Find where the given text appears and provide that cell's center as (X, Y) coordinate. 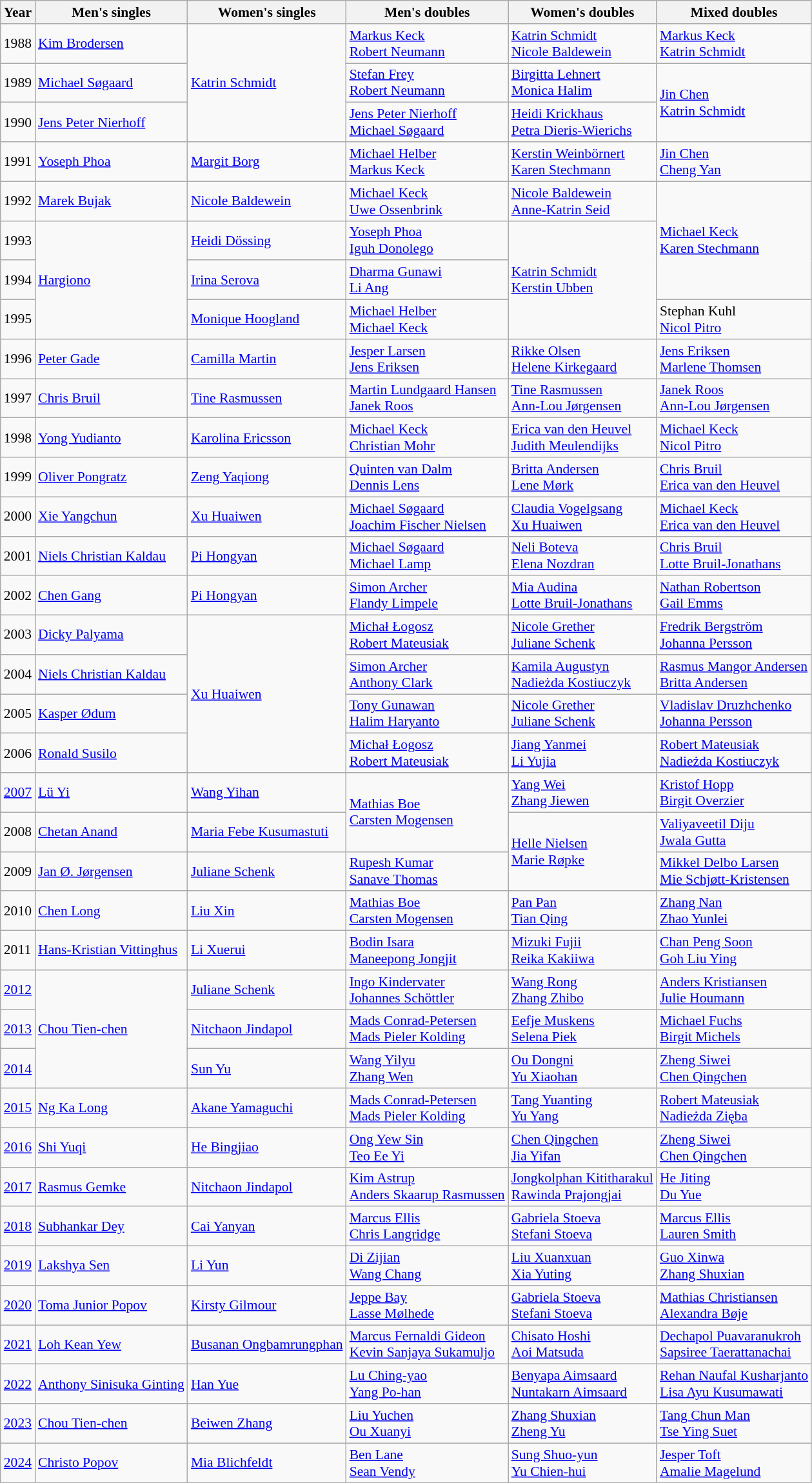
Vladislav Druzhchenko Johanna Persson (734, 713)
Liu Yuchen Ou Xuanyi (427, 1423)
Michael Keck Uwe Ossenbrink (427, 201)
Christo Popov (111, 1463)
1997 (18, 399)
Kerstin Weinbörnert Karen Stechmann (582, 161)
Year (18, 12)
Ben Lane Sean Vendy (427, 1463)
1993 (18, 240)
Guo Xinwa Zhang Shuxian (734, 1266)
Busanan Ongbamrungphan (267, 1344)
Jesper Toft Amalie Magelund (734, 1463)
Heidi Krickhaus Petra Dieris-Wierichs (582, 123)
1988 (18, 44)
2006 (18, 753)
Yang Wei Zhang Jiewen (582, 792)
2010 (18, 911)
2009 (18, 871)
Beiwen Zhang (267, 1423)
Yoseph Phoa (111, 161)
Chisato Hoshi Aoi Matsuda (582, 1344)
Yoseph Phoa Iguh Donolego (427, 240)
Marcus Ellis Lauren Smith (734, 1227)
Akane Yamaguchi (267, 1108)
2007 (18, 792)
Robert Mateusiak Nadieżda Zięba (734, 1108)
2002 (18, 596)
Jiang Yanmei Li Yujia (582, 753)
Tine Rasmussen Ann-Lou Jørgensen (582, 399)
Chen Long (111, 911)
Wang Rong Zhang Zhibo (582, 990)
Martin Lundgaard Hansen Janek Roos (427, 399)
2011 (18, 951)
Nathan Robertson Gail Emms (734, 596)
Liu Xin (267, 911)
1999 (18, 477)
Irina Serova (267, 280)
Marek Bujak (111, 201)
Chetan Anand (111, 832)
Benyapa Aimsaard Nuntakarn Aimsaard (582, 1384)
Lakshya Sen (111, 1266)
Jens Peter Nierhoff (111, 123)
Neli Boteva Elena Nozdran (582, 556)
Jeppe Bay Lasse Mølhede (427, 1306)
Dharma Gunawi Li Ang (427, 280)
Tang Yuanting Yu Yang (582, 1108)
Michael Keck Karen Stechmann (734, 240)
Michael Søgaard Michael Lamp (427, 556)
Birgitta Lehnert Monica Halim (582, 83)
Oliver Pongratz (111, 477)
2008 (18, 832)
Nicole Baldewein (267, 201)
Li Yun (267, 1266)
Margit Borg (267, 161)
Cai Yanyan (267, 1227)
Bodin Isara Maneepong Jongjit (427, 951)
Dechapol Puavaranukroh Sapsiree Taerattanachai (734, 1344)
2017 (18, 1187)
Markus Keck Katrin Schmidt (734, 44)
Hargiono (111, 280)
2000 (18, 516)
2003 (18, 635)
Mizuki Fujii Reika Kakiiwa (582, 951)
Women's doubles (582, 12)
Marcus Ellis Chris Langridge (427, 1227)
Zeng Yaqiong (267, 477)
2018 (18, 1227)
Rasmus Mangor Andersen Britta Andersen (734, 675)
2001 (18, 556)
Ou Dongni Yu Xiaohan (582, 1068)
Camilla Martin (267, 359)
Jin Chen Cheng Yan (734, 161)
1995 (18, 320)
Rehan Naufal Kusharjanto Lisa Ayu Kusumawati (734, 1384)
2013 (18, 1030)
Ng Ka Long (111, 1108)
Valiyaveetil Diju Jwala Gutta (734, 832)
2014 (18, 1068)
Katrin Schmidt (267, 83)
Zhang Shuxian Zheng Yu (582, 1423)
Subhankar Dey (111, 1227)
Ronald Susilo (111, 753)
He Jiting Du Yue (734, 1187)
Anders Kristiansen Julie Houmann (734, 990)
Mikkel Delbo Larsen Mie Schjøtt-Kristensen (734, 871)
Women's singles (267, 12)
Jin Chen Katrin Schmidt (734, 103)
Wang Yihan (267, 792)
Chen Qingchen Jia Yifan (582, 1147)
Jesper Larsen Jens Eriksen (427, 359)
Chan Peng Soon Goh Liu Ying (734, 951)
Chen Gang (111, 596)
Peter Gade (111, 359)
1990 (18, 123)
2019 (18, 1266)
Mathias Christiansen Alexandra Bøje (734, 1306)
Helle Nielsen Marie Røpke (582, 851)
Michael Keck Nicol Pitro (734, 437)
Fredrik Bergström Johanna Persson (734, 635)
Kirsty Gilmour (267, 1306)
Mixed doubles (734, 12)
2012 (18, 990)
Men's singles (111, 12)
Michael Keck Erica van den Heuvel (734, 516)
Rupesh Kumar Sanave Thomas (427, 871)
Liu Xuanxuan Xia Yuting (582, 1266)
Xie Yangchun (111, 516)
2005 (18, 713)
1992 (18, 201)
Jan Ø. Jørgensen (111, 871)
Karolina Ericsson (267, 437)
Maria Febe Kusumastuti (267, 832)
Wang Yilyu Zhang Wen (427, 1068)
Katrin Schmidt Kerstin Ubben (582, 280)
Monique Hoogland (267, 320)
Pan Pan Tian Qing (582, 911)
Sung Shuo-yun Yu Chien-hui (582, 1463)
Kristof Hopp Birgit Overzier (734, 792)
2004 (18, 675)
Chris Bruil Erica van den Heuvel (734, 477)
Jongkolphan Kititharakul Rawinda Prajongjai (582, 1187)
Hans-Kristian Vittinghus (111, 951)
Marcus Fernaldi Gideon Kevin Sanjaya Sukamuljo (427, 1344)
Han Yue (267, 1384)
Michael Fuchs Birgit Michels (734, 1030)
Toma Junior Popov (111, 1306)
Ingo Kindervater Johannes Schöttler (427, 990)
Rasmus Gemke (111, 1187)
Mia Audina Lotte Bruil-Jonathans (582, 596)
Li Xuerui (267, 951)
Chris Bruil Lotte Bruil-Jonathans (734, 556)
Britta Andersen Lene Mørk (582, 477)
2020 (18, 1306)
Robert Mateusiak Nadieżda Kostiuczyk (734, 753)
Mia Blichfeldt (267, 1463)
Jens Peter Nierhoff Michael Søgaard (427, 123)
2016 (18, 1147)
Nicole Baldewein Anne-Katrin Seid (582, 201)
Rikke Olsen Helene Kirkegaard (582, 359)
Kasper Ødum (111, 713)
1994 (18, 280)
Erica van den Heuvel Judith Meulendijks (582, 437)
Di Zijian Wang Chang (427, 1266)
Loh Kean Yew (111, 1344)
Lu Ching-yao Yang Po-han (427, 1384)
Lü Yi (111, 792)
2023 (18, 1423)
2024 (18, 1463)
2021 (18, 1344)
Dicky Palyama (111, 635)
1996 (18, 359)
Eefje Muskens Selena Piek (582, 1030)
He Bingjiao (267, 1147)
Michael Søgaard (111, 83)
Simon Archer Anthony Clark (427, 675)
1998 (18, 437)
Tony Gunawan Halim Haryanto (427, 713)
Claudia Vogelgsang Xu Huaiwen (582, 516)
Shi Yuqi (111, 1147)
Kim Brodersen (111, 44)
Yong Yudianto (111, 437)
Tine Rasmussen (267, 399)
1991 (18, 161)
Stefan Frey Robert Neumann (427, 83)
Michael Helber Michael Keck (427, 320)
1989 (18, 83)
2015 (18, 1108)
Simon Archer Flandy Limpele (427, 596)
Heidi Dössing (267, 240)
2022 (18, 1384)
Ong Yew Sin Teo Ee Yi (427, 1147)
Anthony Sinisuka Ginting (111, 1384)
Janek Roos Ann-Lou Jørgensen (734, 399)
Jens Eriksen Marlene Thomsen (734, 359)
Men's doubles (427, 12)
Kamila Augustyn Nadieżda Kostiuczyk (582, 675)
Michael Søgaard Joachim Fischer Nielsen (427, 516)
Chris Bruil (111, 399)
Katrin Schmidt Nicole Baldewein (582, 44)
Markus Keck Robert Neumann (427, 44)
Zhang Nan Zhao Yunlei (734, 911)
Michael Keck Christian Mohr (427, 437)
Kim Astrup Anders Skaarup Rasmussen (427, 1187)
Tang Chun Man Tse Ying Suet (734, 1423)
Sun Yu (267, 1068)
Quinten van Dalm Dennis Lens (427, 477)
Stephan Kuhl Nicol Pitro (734, 320)
Michael Helber Markus Keck (427, 161)
